Pinpoint the cell where the given text exists, returning its (x, y) midpoint coordinate. 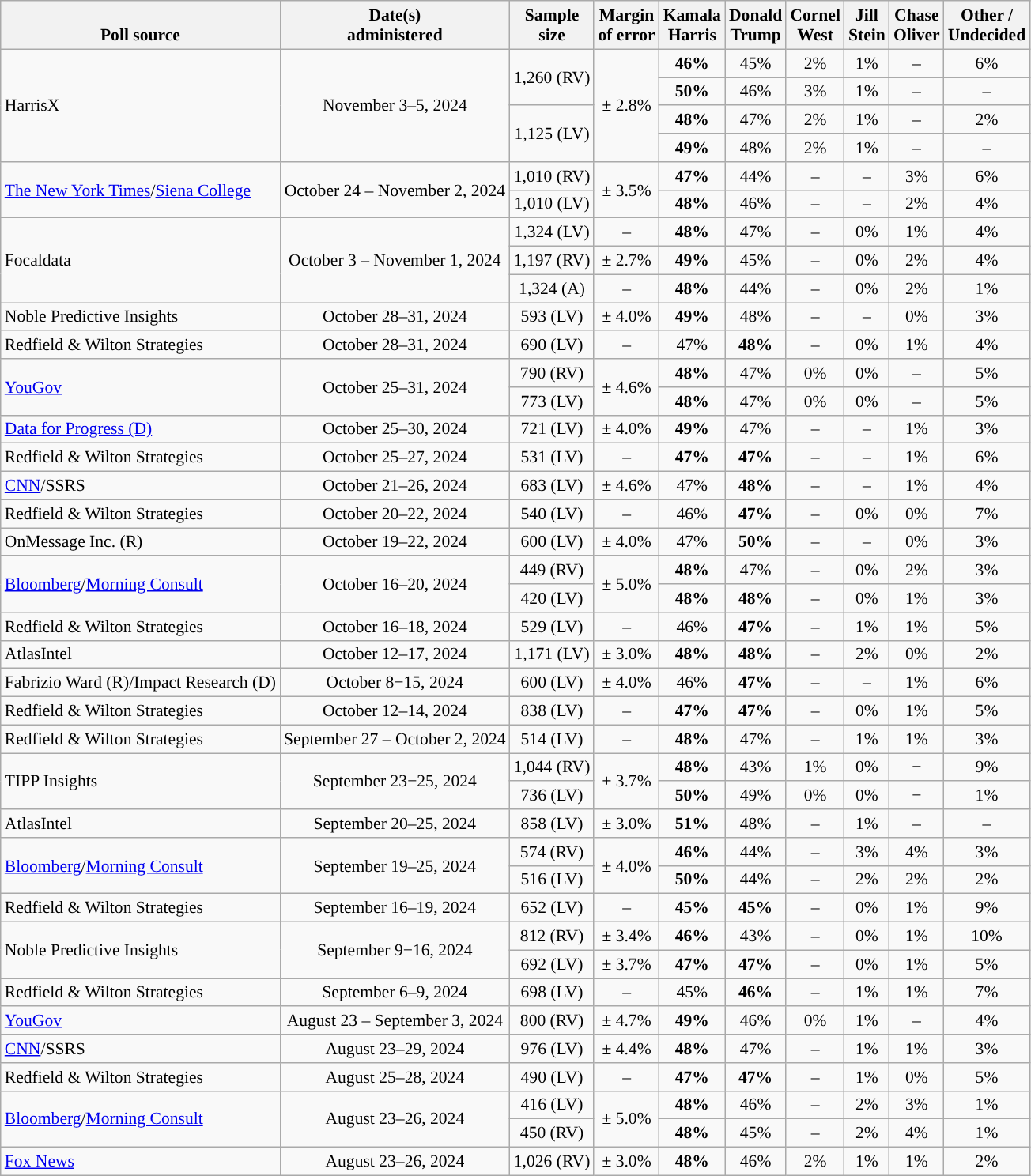
593 (LV) (552, 317)
1,010 (RV) (552, 176)
1,010 (LV) (552, 204)
514 (LV) (552, 739)
DonaldTrump (756, 25)
1,171 (LV) (552, 654)
OnMessage Inc. (R) (141, 542)
574 (RV) (552, 852)
September 23−25, 2024 (395, 781)
September 16–19, 2024 (395, 908)
416 (LV) (552, 1105)
October 3 – November 1, 2024 (395, 261)
449 (RV) (552, 571)
1,324 (LV) (552, 232)
Date(s)administered (395, 25)
Data for Progress (D) (141, 429)
683 (LV) (552, 486)
The New York Times/Siena College (141, 190)
August 23 – September 3, 2024 (395, 1021)
September 27 – October 2, 2024 (395, 739)
± 4.4% (626, 1049)
1,197 (RV) (552, 261)
420 (LV) (552, 598)
1,026 (RV) (552, 1162)
698 (LV) (552, 993)
± 3.5% (626, 190)
JillStein (867, 25)
Poll source (141, 25)
1,044 (RV) (552, 767)
721 (LV) (552, 429)
± 3.4% (626, 937)
690 (LV) (552, 345)
± 4.7% (626, 1021)
October 20–22, 2024 (395, 514)
51% (693, 824)
1,260 (RV) (552, 77)
Fabrizio Ward (R)/Impact Research (D) (141, 683)
HarrisX (141, 105)
516 (LV) (552, 880)
± 2.8% (626, 105)
August 23–29, 2024 (395, 1049)
October 25–30, 2024 (395, 429)
October 24 – November 2, 2024 (395, 190)
652 (LV) (552, 908)
September 20–25, 2024 (395, 824)
800 (RV) (552, 1021)
858 (LV) (552, 824)
Other /Undecided (987, 25)
490 (LV) (552, 1077)
976 (LV) (552, 1049)
± 2.7% (626, 261)
October 21–26, 2024 (395, 486)
540 (LV) (552, 514)
October 16–18, 2024 (395, 627)
CornelWest (815, 25)
October 16–20, 2024 (395, 585)
September 6–9, 2024 (395, 993)
Samplesize (552, 25)
September 9−16, 2024 (395, 950)
October 12–14, 2024 (395, 711)
812 (RV) (552, 937)
October 12–17, 2024 (395, 654)
1,125 (LV) (552, 134)
October 25–31, 2024 (395, 387)
692 (LV) (552, 964)
TIPP Insights (141, 781)
October 19–22, 2024 (395, 542)
790 (RV) (552, 373)
Fox News (141, 1162)
773 (LV) (552, 401)
ChaseOliver (917, 25)
October 8−15, 2024 (395, 683)
September 19–25, 2024 (395, 866)
838 (LV) (552, 711)
KamalaHarris (693, 25)
1,324 (A) (552, 288)
10% (987, 937)
Focaldata (141, 261)
November 3–5, 2024 (395, 105)
October 25–27, 2024 (395, 458)
Marginof error (626, 25)
August 25–28, 2024 (395, 1077)
736 (LV) (552, 796)
529 (LV) (552, 627)
531 (LV) (552, 458)
450 (RV) (552, 1133)
